Scan for the cell matching the given text and deliver its [X, Y] coordinate at center. 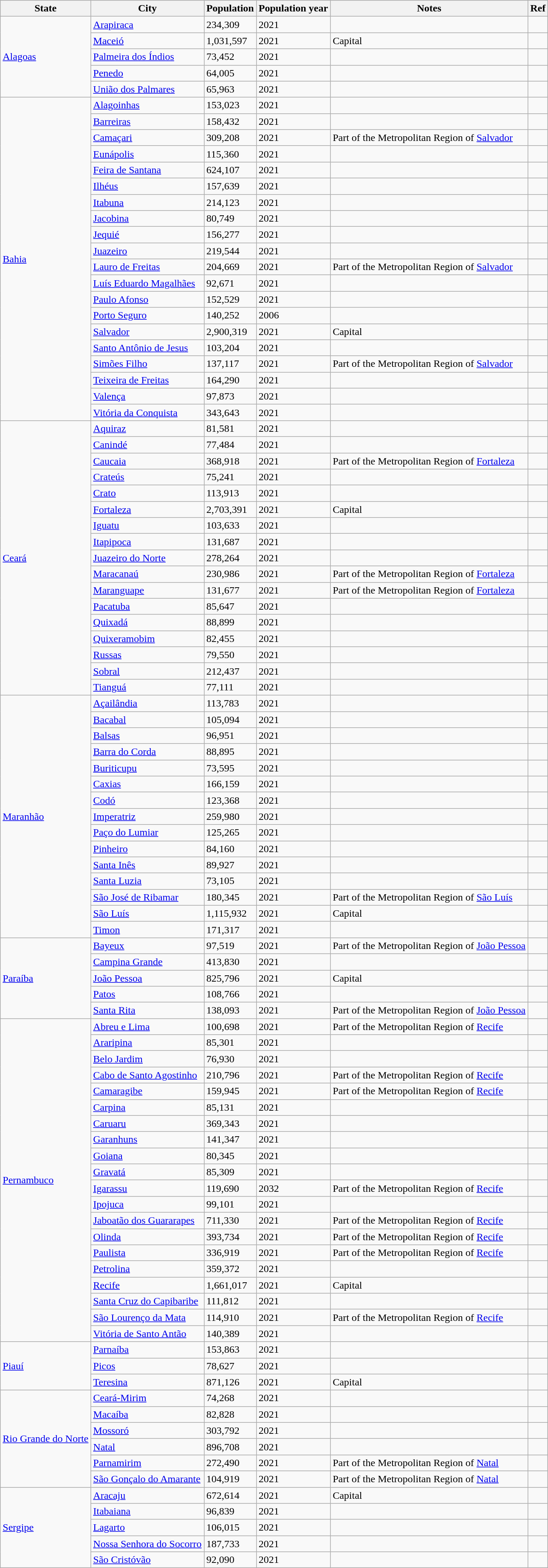
78,627 [230, 1366]
Crato [147, 493]
Barra do Corda [147, 752]
Paulo Afonso [147, 299]
Lagarto [147, 1528]
393,734 [230, 1237]
1,115,932 [230, 913]
Picos [147, 1366]
Sergipe [46, 1527]
Feira de Santana [147, 170]
158,432 [230, 121]
171,317 [230, 929]
Aracaju [147, 1495]
Paraíba [46, 978]
Natal [147, 1447]
210,796 [230, 1075]
Nossa Senhora do Socorro [147, 1544]
Population [230, 8]
368,918 [230, 461]
Lauro de Freitas [147, 267]
Santa Cruz do Capibaribe [147, 1301]
Itapipoca [147, 542]
Jaboatão dos Guararapes [147, 1220]
108,766 [230, 994]
204,669 [230, 267]
City [147, 8]
Aquiraz [147, 428]
104,919 [230, 1479]
Maracanaú [147, 574]
123,368 [230, 800]
138,093 [230, 1011]
64,005 [230, 73]
Santa Rita [147, 1011]
Salvador [147, 332]
96,951 [230, 736]
80,345 [230, 1156]
Gravatá [147, 1172]
Belo Jardim [147, 1059]
234,309 [230, 25]
Codó [147, 800]
Caucaia [147, 461]
Parnamirim [147, 1463]
92,671 [230, 283]
76,930 [230, 1059]
336,919 [230, 1253]
Alagoas [46, 57]
85,301 [230, 1043]
153,863 [230, 1350]
187,733 [230, 1544]
Itabuna [147, 203]
85,309 [230, 1172]
Caruaru [147, 1123]
Quixeramobim [147, 639]
Penedo [147, 73]
73,452 [230, 57]
89,927 [230, 865]
Tianguá [147, 687]
Quixadá [147, 622]
Ceará-Mirim [147, 1398]
85,647 [230, 606]
140,389 [230, 1334]
Macaíba [147, 1414]
São Cristóvão [147, 1560]
Parnaíba [147, 1350]
Itabaiana [147, 1512]
2,900,319 [230, 332]
77,484 [230, 445]
Maranhão [46, 816]
São Gonçalo do Amarante [147, 1479]
119,690 [230, 1188]
2032 [293, 1188]
99,101 [230, 1204]
81,581 [230, 428]
115,360 [230, 154]
711,330 [230, 1220]
278,264 [230, 558]
1,031,597 [230, 41]
Ref [538, 8]
Camaragibe [147, 1091]
Simões Filho [147, 364]
259,980 [230, 816]
96,839 [230, 1512]
113,783 [230, 703]
100,698 [230, 1027]
Crateús [147, 477]
88,899 [230, 622]
Petrolina [147, 1269]
Bacabal [147, 720]
Caxias [147, 784]
825,796 [230, 978]
73,595 [230, 768]
80,749 [230, 219]
State [46, 8]
2,703,391 [230, 510]
Buriticupu [147, 768]
Camaçari [147, 138]
Maceió [147, 41]
São Luís [147, 913]
303,792 [230, 1430]
Vitória da Conquista [147, 412]
137,117 [230, 364]
São José de Ribamar [147, 897]
157,639 [230, 186]
Igarassu [147, 1188]
77,111 [230, 687]
Jacobina [147, 219]
São Lourenço da Mata [147, 1317]
624,107 [230, 170]
Araripina [147, 1043]
Ipojuca [147, 1204]
Abreu e Lima [147, 1027]
230,986 [230, 574]
88,895 [230, 752]
Eunápolis [147, 154]
82,828 [230, 1414]
Paulista [147, 1253]
Russas [147, 655]
113,913 [230, 493]
Imperatriz [147, 816]
Ilhéus [147, 186]
106,015 [230, 1528]
Rio Grande do Norte [46, 1439]
Recife [147, 1285]
Alagoinhas [147, 105]
Vitória de Santo Antão [147, 1334]
Part of the Metropolitan Region of São Luís [429, 897]
Patos [147, 994]
166,159 [230, 784]
212,437 [230, 671]
Piauí [46, 1366]
82,455 [230, 639]
Pacatuba [147, 606]
369,343 [230, 1123]
Palmeira dos Índios [147, 57]
Timon [147, 929]
2006 [293, 315]
Population year [293, 8]
João Pessoa [147, 978]
Olinda [147, 1237]
896,708 [230, 1447]
871,126 [230, 1382]
75,241 [230, 477]
140,252 [230, 315]
152,529 [230, 299]
Mossoró [147, 1430]
159,945 [230, 1091]
Teresina [147, 1382]
Jequié [147, 235]
Maranguape [147, 590]
73,105 [230, 881]
Pinheiro [147, 849]
Sobral [147, 671]
Iguatu [147, 526]
141,347 [230, 1140]
Ceará [46, 558]
Santo Antônio de Jesus [147, 348]
Santa Luzia [147, 881]
74,268 [230, 1398]
Bahia [46, 259]
103,204 [230, 348]
Barreiras [147, 121]
214,123 [230, 203]
Valença [147, 396]
Paço do Lumiar [147, 833]
Luís Eduardo Magalhães [147, 283]
Cabo de Santo Agostinho [147, 1075]
359,372 [230, 1269]
Açailândia [147, 703]
Notes [429, 8]
Santa Inês [147, 865]
156,277 [230, 235]
65,963 [230, 89]
105,094 [230, 720]
111,812 [230, 1301]
Balsas [147, 736]
Juazeiro do Norte [147, 558]
125,265 [230, 833]
Carpina [147, 1107]
272,490 [230, 1463]
180,345 [230, 897]
84,160 [230, 849]
Teixeira de Freitas [147, 380]
Bayeux [147, 946]
164,290 [230, 380]
153,023 [230, 105]
85,131 [230, 1107]
309,208 [230, 138]
103,633 [230, 526]
672,614 [230, 1495]
343,643 [230, 412]
131,687 [230, 542]
131,677 [230, 590]
114,910 [230, 1317]
Garanhuns [147, 1140]
413,830 [230, 962]
97,519 [230, 946]
Arapiraca [147, 25]
Campina Grande [147, 962]
União dos Palmares [147, 89]
Pernambuco [46, 1180]
79,550 [230, 655]
Juazeiro [147, 251]
Goiana [147, 1156]
Canindé [147, 445]
Fortaleza [147, 510]
97,873 [230, 396]
219,544 [230, 251]
Porto Seguro [147, 315]
92,090 [230, 1560]
1,661,017 [230, 1285]
